Return the [X, Y] coordinate for the center point of the cell that contains the specified text.  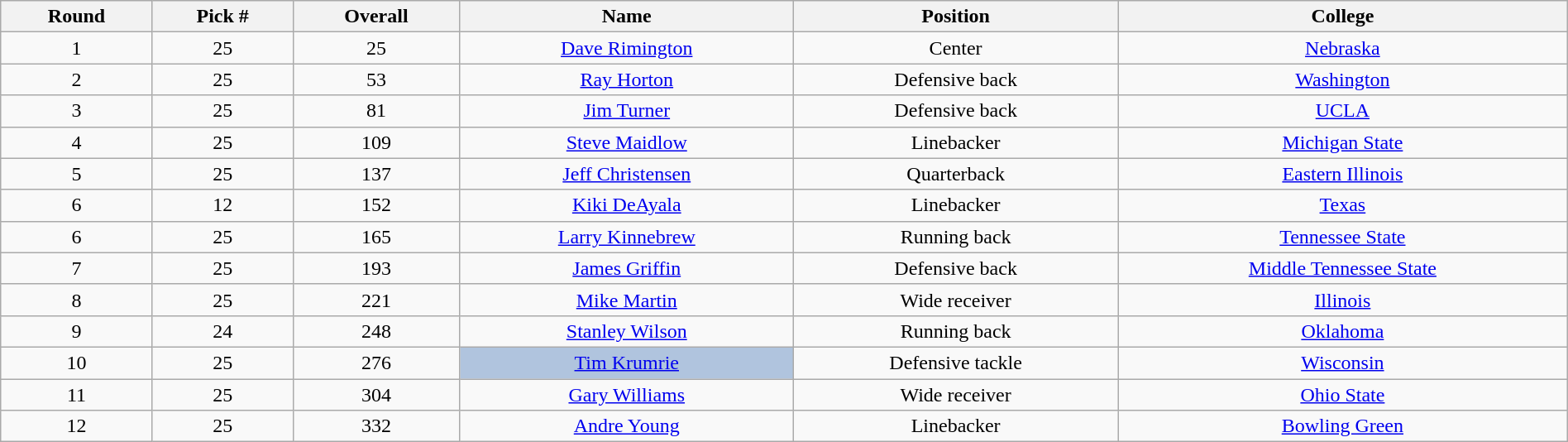
Gary Williams [627, 395]
4 [77, 142]
109 [376, 142]
53 [376, 79]
Middle Tennessee State [1343, 268]
165 [376, 237]
Pick # [222, 17]
24 [222, 331]
Tim Krumrie [627, 363]
Dave Rimington [627, 48]
James Griffin [627, 268]
Tennessee State [1343, 237]
332 [376, 426]
Larry Kinnebrew [627, 237]
Oklahoma [1343, 331]
Defensive tackle [956, 363]
Round [77, 17]
Wisconsin [1343, 363]
Nebraska [1343, 48]
Washington [1343, 79]
81 [376, 111]
9 [77, 331]
11 [77, 395]
Andre Young [627, 426]
Jim Turner [627, 111]
8 [77, 300]
248 [376, 331]
3 [77, 111]
Illinois [1343, 300]
7 [77, 268]
Quarterback [956, 174]
Overall [376, 17]
193 [376, 268]
Texas [1343, 205]
Position [956, 17]
Kiki DeAyala [627, 205]
2 [77, 79]
Bowling Green [1343, 426]
304 [376, 395]
Michigan State [1343, 142]
276 [376, 363]
Mike Martin [627, 300]
UCLA [1343, 111]
Ray Horton [627, 79]
Stanley Wilson [627, 331]
Name [627, 17]
Center [956, 48]
137 [376, 174]
Steve Maidlow [627, 142]
221 [376, 300]
Eastern Illinois [1343, 174]
Jeff Christensen [627, 174]
College [1343, 17]
5 [77, 174]
10 [77, 363]
1 [77, 48]
152 [376, 205]
Ohio State [1343, 395]
